Return (x, y) of the center of cell containing provided text 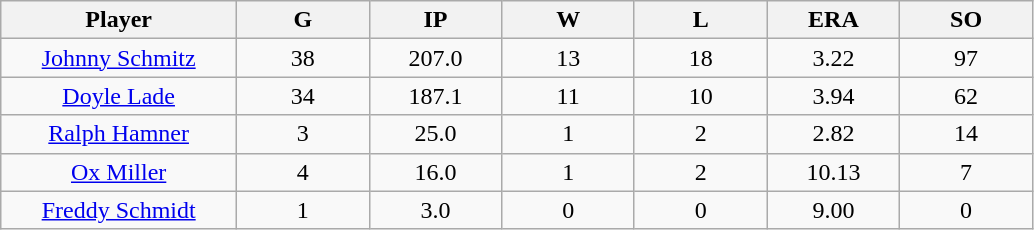
Ox Miller (119, 172)
13 (568, 58)
ERA (834, 20)
10.13 (834, 172)
3.0 (436, 210)
3.94 (834, 96)
16.0 (436, 172)
9.00 (834, 210)
14 (966, 134)
Johnny Schmitz (119, 58)
3.22 (834, 58)
7 (966, 172)
97 (966, 58)
G (304, 20)
10 (700, 96)
34 (304, 96)
Player (119, 20)
IP (436, 20)
207.0 (436, 58)
Freddy Schmidt (119, 210)
3 (304, 134)
Doyle Lade (119, 96)
Ralph Hamner (119, 134)
38 (304, 58)
187.1 (436, 96)
L (700, 20)
SO (966, 20)
18 (700, 58)
4 (304, 172)
11 (568, 96)
2.82 (834, 134)
62 (966, 96)
W (568, 20)
25.0 (436, 134)
